For the text-containing cell, return its midpoint in (x, y) coordinate format. 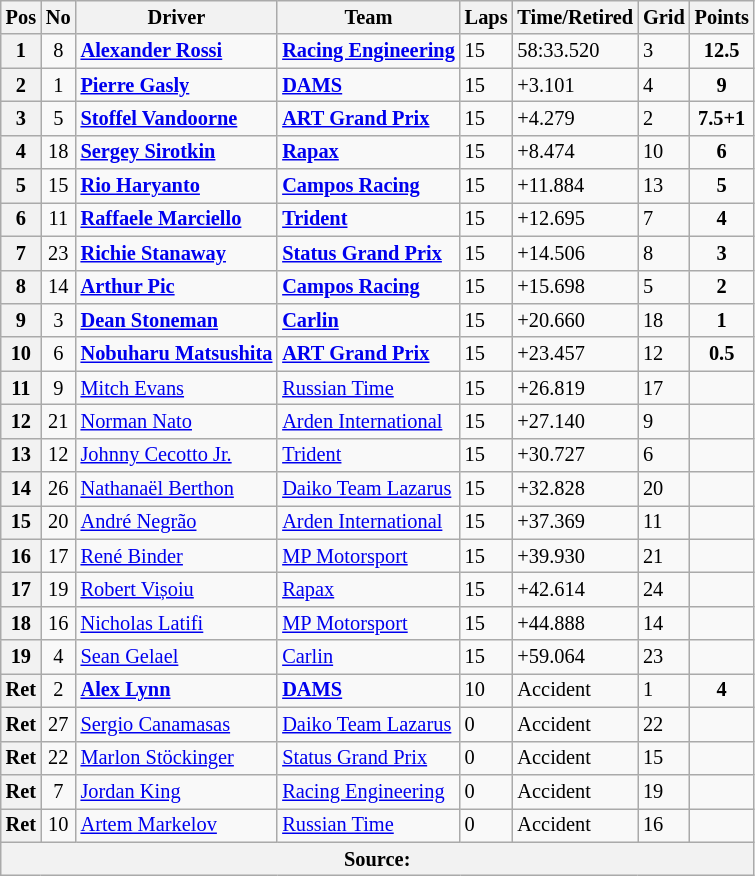
Sergio Canamasas (177, 724)
12.5 (722, 51)
Source: (378, 859)
+32.828 (575, 489)
Nobuharu Matsushita (177, 354)
Time/Retired (575, 17)
Alex Lynn (177, 690)
Dean Stoneman (177, 320)
24 (664, 589)
58:33.520 (575, 51)
+30.727 (575, 455)
Sergey Sirotkin (177, 152)
No (58, 17)
Robert Vișoiu (177, 589)
+15.698 (575, 287)
+39.930 (575, 556)
0.5 (722, 354)
Alexander Rossi (177, 51)
Nicholas Latifi (177, 623)
27 (58, 724)
+12.695 (575, 219)
Rio Haryanto (177, 186)
+26.819 (575, 388)
René Binder (177, 556)
Johnny Cecotto Jr. (177, 455)
Pos (21, 17)
Raffaele Marciello (177, 219)
+3.101 (575, 85)
+8.474 (575, 152)
+23.457 (575, 354)
+14.506 (575, 253)
+42.614 (575, 589)
+37.369 (575, 522)
+27.140 (575, 421)
Laps (486, 17)
Nathanaël Berthon (177, 489)
Norman Nato (177, 421)
Marlon Stöckinger (177, 758)
Pierre Gasly (177, 85)
+20.660 (575, 320)
Team (368, 17)
+4.279 (575, 118)
Richie Stanaway (177, 253)
Stoffel Vandoorne (177, 118)
7.5+1 (722, 118)
+44.888 (575, 623)
Jordan King (177, 791)
Mitch Evans (177, 388)
Sean Gelael (177, 657)
Artem Markelov (177, 825)
Grid (664, 17)
+59.064 (575, 657)
Arthur Pic (177, 287)
+11.884 (575, 186)
André Negrão (177, 522)
26 (58, 489)
Points (722, 17)
Driver (177, 17)
